Scan for the cell matching the given text and deliver its [x, y] coordinate at center. 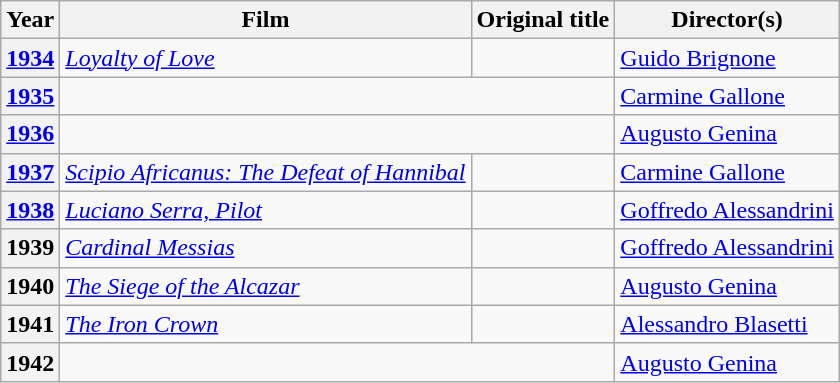
Guido Brignone [728, 58]
1937 [30, 172]
1940 [30, 286]
1939 [30, 248]
1936 [30, 134]
Film [266, 20]
1934 [30, 58]
The Iron Crown [266, 324]
Year [30, 20]
Cardinal Messias [266, 248]
Alessandro Blasetti [728, 324]
1938 [30, 210]
The Siege of the Alcazar [266, 286]
1935 [30, 96]
1941 [30, 324]
Original title [543, 20]
Loyalty of Love [266, 58]
Luciano Serra, Pilot [266, 210]
1942 [30, 362]
Scipio Africanus: The Defeat of Hannibal [266, 172]
Director(s) [728, 20]
